Output the [X, Y] coordinate of the center of the cell containing the given text.  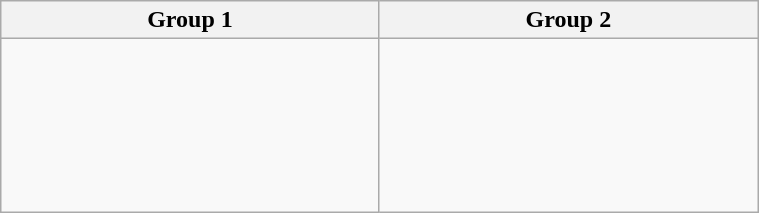
Group 1 [190, 20]
Group 2 [568, 20]
